Detect which cell encompasses the target text, then output its [x, y] center coordinate. 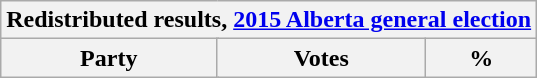
% [482, 58]
Votes [322, 58]
Party [109, 58]
Redistributed results, 2015 Alberta general election [269, 20]
